Pinpoint the cell where the given text exists, returning its (x, y) midpoint coordinate. 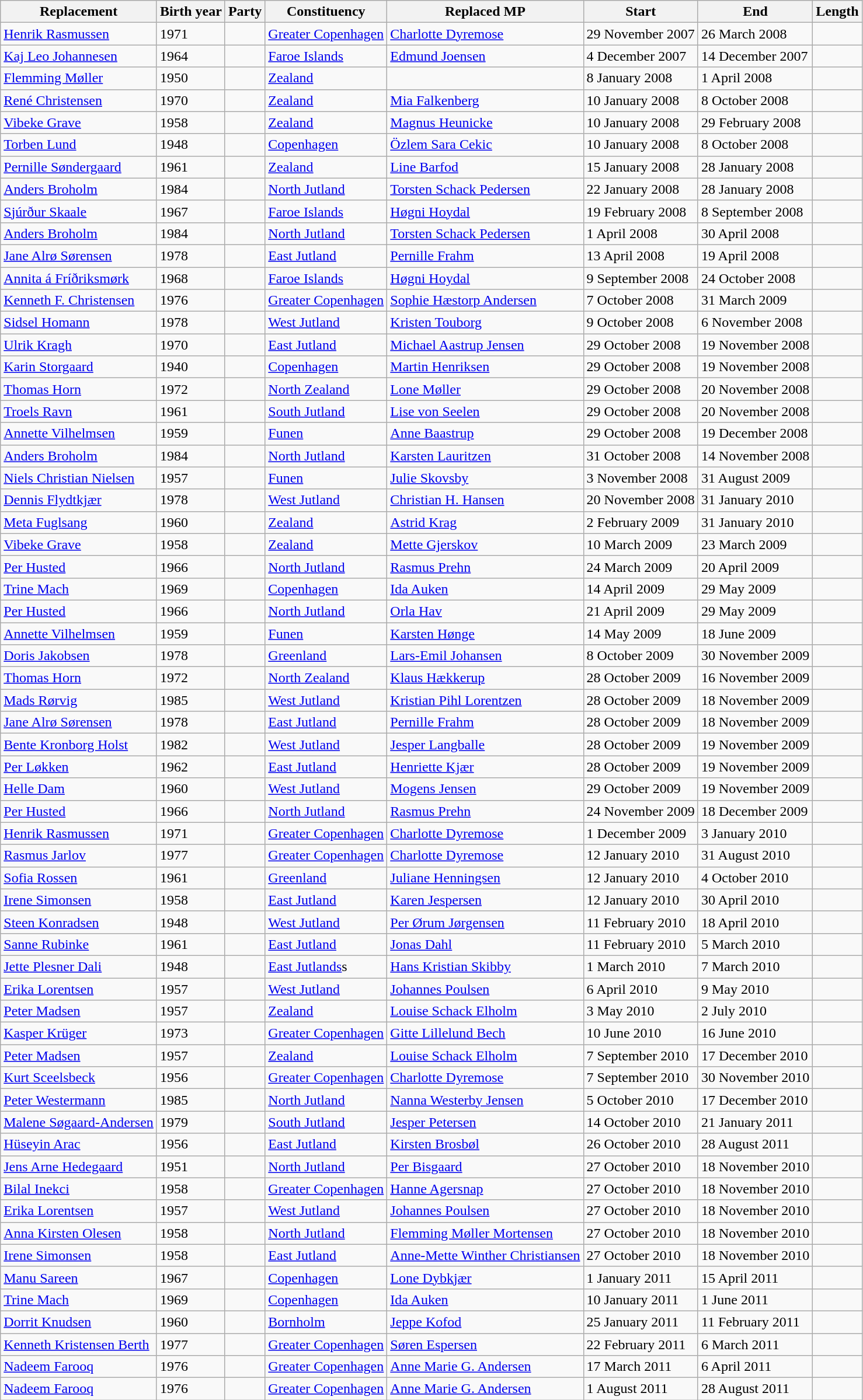
Lise von Seelen (485, 411)
5 March 2010 (755, 944)
1 March 2010 (641, 966)
25 January 2011 (641, 1322)
9 May 2010 (755, 989)
Julie Skovsby (485, 478)
18 June 2009 (755, 633)
15 January 2008 (641, 167)
Michael Aastrup Jensen (485, 345)
Dennis Flydtkjær (79, 500)
30 April 2010 (755, 900)
Lars-Emil Johansen (485, 656)
Edmund Joensen (485, 56)
1962 (190, 767)
Constituency (326, 12)
3 January 2010 (755, 833)
Jette Plesner Dali (79, 966)
24 March 2009 (641, 567)
Kirsten Brosbøl (485, 1144)
2 February 2009 (641, 522)
29 November 2007 (641, 34)
Jesper Langballe (485, 745)
Karsten Hønge (485, 633)
Steen Konradsen (79, 922)
10 January 2011 (641, 1300)
8 January 2008 (641, 78)
Helle Dam (79, 789)
1968 (190, 278)
9 October 2008 (641, 323)
Kenneth F. Christensen (79, 301)
Jens Arne Hedegaard (79, 1167)
Sofia Rossen (79, 878)
Anne-Mette Winther Christiansen (485, 1255)
14 May 2009 (641, 633)
Per Ørum Jørgensen (485, 922)
19 April 2008 (755, 256)
Hüseyin Arac (79, 1144)
Line Barfod (485, 167)
Malene Søgaard-Andersen (79, 1122)
16 June 2010 (755, 1034)
14 October 2010 (641, 1122)
1940 (190, 367)
Sanne Rubinke (79, 944)
24 October 2008 (755, 278)
End (755, 12)
Flemming Møller (79, 78)
10 June 2010 (641, 1034)
19 February 2008 (641, 211)
30 November 2009 (755, 656)
26 March 2008 (755, 34)
4 December 2007 (641, 56)
Lone Dybkjær (485, 1277)
17 March 2011 (641, 1367)
Peter Westermann (79, 1100)
16 November 2009 (755, 678)
21 April 2009 (641, 611)
Mogens Jensen (485, 789)
29 October 2009 (641, 789)
Juliane Henningsen (485, 878)
6 November 2008 (755, 323)
19 December 2008 (755, 434)
Mia Falkenberg (485, 100)
22 February 2011 (641, 1344)
Jonas Dahl (485, 944)
11 February 2011 (755, 1322)
Rasmus Jarlov (79, 856)
31 August 2009 (755, 478)
1 June 2011 (755, 1300)
8 September 2008 (755, 211)
Party (245, 12)
Mette Gjerskov (485, 544)
Anne Baastrup (485, 434)
6 April 2011 (755, 1367)
1964 (190, 56)
1950 (190, 78)
Orla Hav (485, 611)
Dorrit Knudsen (79, 1322)
Niels Christian Nielsen (79, 478)
15 April 2011 (755, 1277)
Gitte Lillelund Bech (485, 1034)
5 October 2010 (641, 1100)
Troels Ravn (79, 411)
Mads Rørvig (79, 700)
Per Bisgaard (485, 1167)
Bilal Inekci (79, 1189)
Kasper Krüger (79, 1034)
Meta Fuglsang (79, 522)
Kristen Touborg (485, 323)
26 October 2010 (641, 1144)
1973 (190, 1034)
Pernille Søndergaard (79, 167)
Replaced MP (485, 12)
Start (641, 12)
8 October 2009 (641, 656)
1982 (190, 745)
3 November 2008 (641, 478)
7 March 2010 (755, 966)
Birth year (190, 12)
Karsten Lauritzen (485, 456)
18 April 2010 (755, 922)
Doris Jakobsen (79, 656)
Sophie Hæstorp Andersen (485, 301)
20 April 2009 (755, 567)
Sidsel Homann (79, 323)
Hans Kristian Skibby (485, 966)
Karen Jespersen (485, 900)
René Christensen (79, 100)
Annita á Fríðriksmørk (79, 278)
Kurt Sceelsbeck (79, 1078)
Sjúrður Skaale (79, 211)
Magnus Heunicke (485, 123)
Lone Møller (485, 389)
24 November 2009 (641, 811)
14 April 2009 (641, 589)
Jeppe Kofod (485, 1322)
Hanne Agersnap (485, 1189)
Torben Lund (79, 145)
Anna Kirsten Olesen (79, 1233)
Nanna Westerby Jensen (485, 1100)
31 March 2009 (755, 301)
Christian H. Hansen (485, 500)
1979 (190, 1122)
Martin Henriksen (485, 367)
22 January 2008 (641, 189)
Per Løkken (79, 767)
Bornholm (326, 1322)
1 August 2011 (641, 1389)
31 October 2008 (641, 456)
1951 (190, 1167)
14 December 2007 (755, 56)
9 September 2008 (641, 278)
Astrid Krag (485, 522)
6 April 2010 (641, 989)
18 December 2009 (755, 811)
Bente Kronborg Holst (79, 745)
14 November 2008 (755, 456)
Klaus Hækkerup (485, 678)
21 January 2011 (755, 1122)
Replacement (79, 12)
Length (837, 12)
Søren Espersen (485, 1344)
Manu Sareen (79, 1277)
4 October 2010 (755, 878)
31 August 2010 (755, 856)
6 March 2011 (755, 1344)
East Jutlandss (326, 966)
29 February 2008 (755, 123)
Kenneth Kristensen Berth (79, 1344)
Karin Storgaard (79, 367)
Flemming Møller Mortensen (485, 1233)
Jesper Petersen (485, 1122)
7 October 2008 (641, 301)
23 March 2009 (755, 544)
Ulrik Kragh (79, 345)
Kaj Leo Johannesen (79, 56)
Henriette Kjær (485, 767)
1 January 2011 (641, 1277)
1 December 2009 (641, 833)
2 July 2010 (755, 1011)
13 April 2008 (641, 256)
30 April 2008 (755, 233)
3 May 2010 (641, 1011)
Kristian Pihl Lorentzen (485, 700)
30 November 2010 (755, 1078)
Özlem Sara Cekic (485, 145)
10 March 2009 (641, 544)
